For the text-containing cell, return its midpoint in (X, Y) coordinate format. 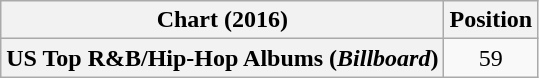
Position (491, 20)
US Top R&B/Hip-Hop Albums (Billboard) (222, 58)
Chart (2016) (222, 20)
59 (491, 58)
